Identify which cell holds the provided text, then report its (X, Y) central coordinate. 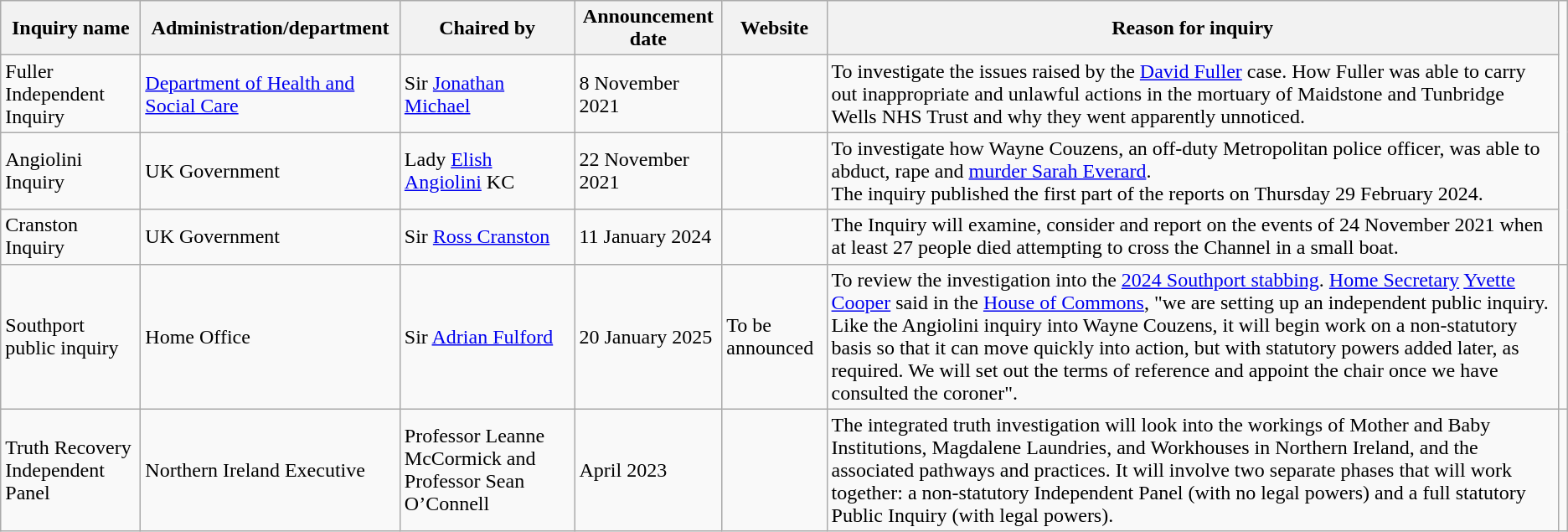
Sir Jonathan Michael (487, 94)
11 January 2024 (648, 236)
Department of Health and Social Care (270, 94)
April 2023 (648, 470)
To be announced (774, 337)
20 January 2025 (648, 337)
Angiolini Inquiry (70, 171)
8 November 2021 (648, 94)
Administration/department (270, 28)
22 November 2021 (648, 171)
Professor Leanne McCormick and Professor Sean O’Connell (487, 470)
Sir Adrian Fulford (487, 337)
Sir Ross Cranston (487, 236)
Chaired by (487, 28)
Website (774, 28)
Announcement date (648, 28)
Truth Recovery Independent Panel (70, 470)
Cranston Inquiry (70, 236)
Northern Ireland Executive (270, 470)
Southport public inquiry (70, 337)
Lady Elish Angiolini KC (487, 171)
Reason for inquiry (1193, 28)
Fuller Independent Inquiry (70, 94)
Home Office (270, 337)
Inquiry name (70, 28)
